Locate the cell with the specified text and output its (X, Y) center coordinate. 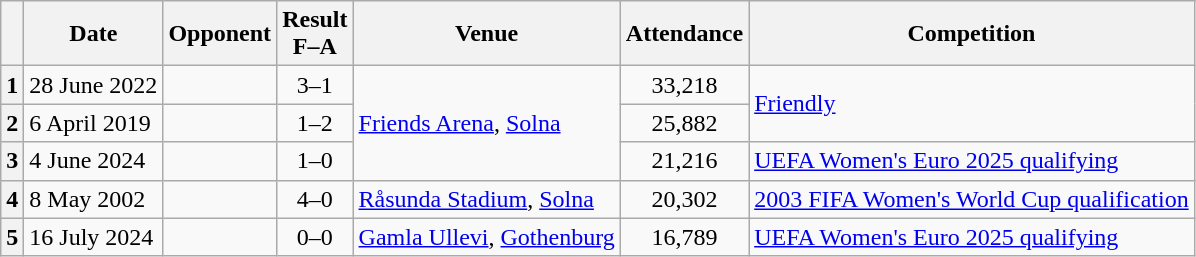
4 (12, 199)
1–2 (315, 123)
1 (12, 85)
Venue (486, 34)
8 May 2002 (94, 199)
28 June 2022 (94, 85)
1–0 (315, 161)
20,302 (684, 199)
2003 FIFA Women's World Cup qualification (972, 199)
Gamla Ullevi, Gothenburg (486, 237)
6 April 2019 (94, 123)
16 July 2024 (94, 237)
33,218 (684, 85)
Competition (972, 34)
Date (94, 34)
3 (12, 161)
4 June 2024 (94, 161)
16,789 (684, 237)
4–0 (315, 199)
3–1 (315, 85)
Attendance (684, 34)
21,216 (684, 161)
0–0 (315, 237)
Råsunda Stadium, Solna (486, 199)
2 (12, 123)
Friendly (972, 104)
25,882 (684, 123)
ResultF–A (315, 34)
Friends Arena, Solna (486, 123)
Opponent (220, 34)
5 (12, 237)
